Scan for the cell matching the given text and deliver its [X, Y] coordinate at center. 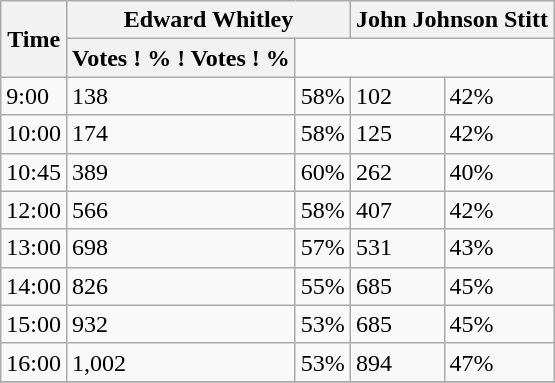
14:00 [34, 286]
698 [180, 248]
407 [397, 210]
932 [180, 324]
9:00 [34, 96]
125 [397, 134]
102 [397, 96]
531 [397, 248]
60% [322, 172]
43% [499, 248]
55% [322, 286]
566 [180, 210]
10:00 [34, 134]
15:00 [34, 324]
389 [180, 172]
13:00 [34, 248]
10:45 [34, 172]
Edward Whitley [208, 20]
40% [499, 172]
Votes ! % ! Votes ! % [180, 58]
138 [180, 96]
Time [34, 39]
47% [499, 362]
12:00 [34, 210]
174 [180, 134]
262 [397, 172]
57% [322, 248]
16:00 [34, 362]
894 [397, 362]
John Johnson Stitt [452, 20]
826 [180, 286]
1,002 [180, 362]
